Return the (x, y) coordinate for the center point of the cell that contains the specified text.  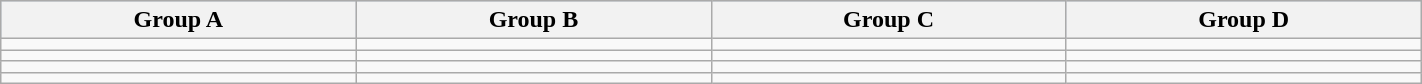
Group B (534, 20)
Group C (888, 20)
Group A (178, 20)
Group D (1244, 20)
